Provide the (x, y) coordinate of the cell's center where the given text is located.  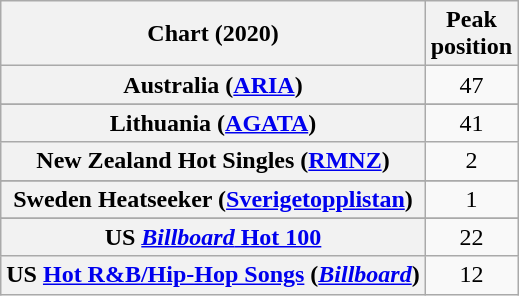
Chart (2020) (213, 34)
Australia (ARIA) (213, 85)
US Hot R&B/Hip-Hop Songs (Billboard) (213, 275)
2 (471, 161)
Sweden Heatseeker (Sverigetopplistan) (213, 199)
New Zealand Hot Singles (RMNZ) (213, 161)
22 (471, 237)
47 (471, 85)
12 (471, 275)
41 (471, 123)
US Billboard Hot 100 (213, 237)
1 (471, 199)
Lithuania (AGATA) (213, 123)
Peakposition (471, 34)
